Identify which cell holds the provided text, then report its (x, y) central coordinate. 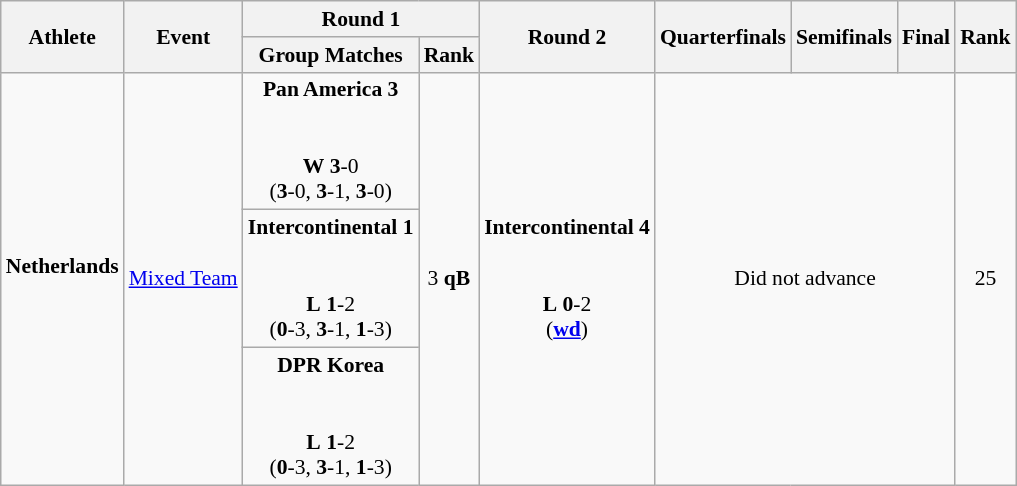
Final (926, 36)
Semifinals (844, 36)
Intercontinental 1 L 1-2 (0-3, 3-1, 1-3) (331, 279)
DPR Korea L 1-2 (0-3, 3-1, 1-3) (331, 417)
Did not advance (805, 278)
Round 2 (567, 36)
3 qB (450, 278)
Quarterfinals (723, 36)
Mixed Team (184, 278)
Intercontinental 4 L 0-2 (wd) (567, 278)
Group Matches (331, 55)
Netherlands (62, 278)
Event (184, 36)
Round 1 (361, 19)
Pan America 3 W 3-0 (3-0, 3-1, 3-0) (331, 141)
Athlete (62, 36)
25 (986, 278)
